Capture the cell that displays the provided text and extract its (x, y) central coordinate. 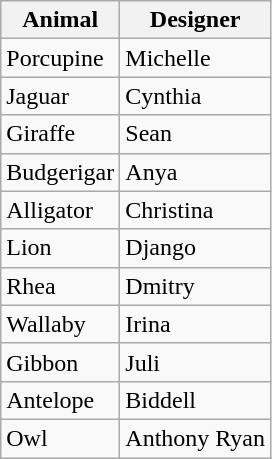
Anthony Ryan (196, 438)
Gibbon (60, 362)
Dmitry (196, 286)
Michelle (196, 58)
Anya (196, 172)
Giraffe (60, 134)
Cynthia (196, 96)
Sean (196, 134)
Christina (196, 210)
Irina (196, 324)
Jaguar (60, 96)
Wallaby (60, 324)
Antelope (60, 400)
Rhea (60, 286)
Django (196, 248)
Animal (60, 20)
Designer (196, 20)
Lion (60, 248)
Alligator (60, 210)
Budgerigar (60, 172)
Porcupine (60, 58)
Biddell (196, 400)
Juli (196, 362)
Owl (60, 438)
